Search for the cell housing the specified text and yield its [x, y] center coordinate. 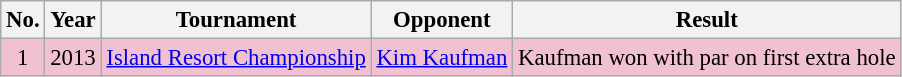
Island Resort Championship [236, 58]
Year [73, 20]
No. [23, 20]
Result [707, 20]
2013 [73, 58]
Tournament [236, 20]
Kaufman won with par on first extra hole [707, 58]
Kim Kaufman [442, 58]
Opponent [442, 20]
1 [23, 58]
